Determine the [X, Y] coordinate at the center of the cell enclosing the given text.  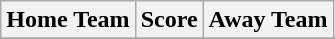
Away Team [268, 20]
Score [169, 20]
Home Team [68, 20]
